Scan for the cell matching the given text and deliver its (X, Y) coordinate at center. 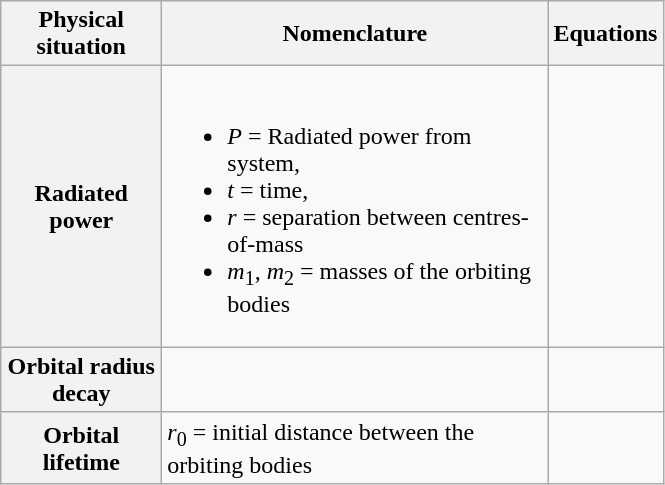
Orbital radius decay (82, 380)
r0 = initial distance between the orbiting bodies (355, 448)
Equations (606, 34)
Orbital lifetime (82, 448)
P = Radiated power from system,t = time,r = separation between centres-of-massm1, m2 = masses of the orbiting bodies (355, 206)
Radiated power (82, 206)
Physical situation (82, 34)
Nomenclature (355, 34)
